For the text-containing cell, return its midpoint in [x, y] coordinate format. 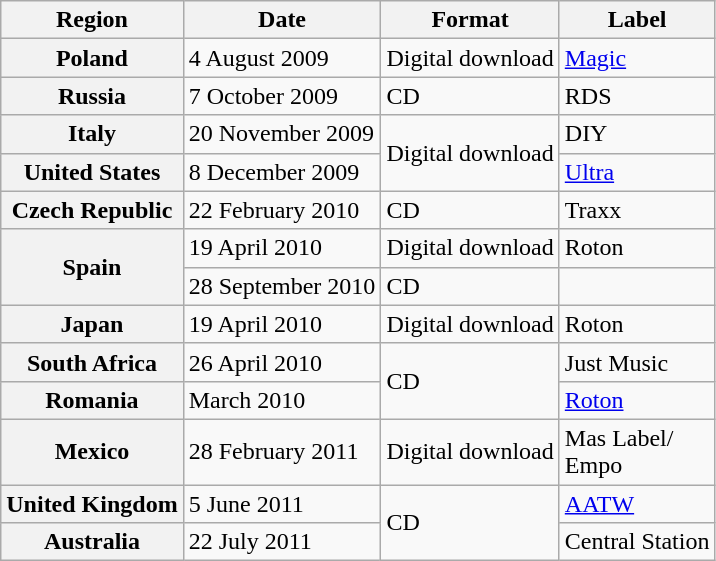
Romania [92, 400]
Russia [92, 96]
Just Music [637, 362]
March 2010 [282, 400]
4 August 2009 [282, 58]
Australia [92, 542]
AATW [637, 503]
Region [92, 20]
Italy [92, 134]
Mas Label/Empo [637, 452]
Traxx [637, 210]
Central Station [637, 542]
20 November 2009 [282, 134]
Format [470, 20]
22 July 2011 [282, 542]
22 February 2010 [282, 210]
7 October 2009 [282, 96]
Poland [92, 58]
Spain [92, 267]
28 February 2011 [282, 452]
5 June 2011 [282, 503]
8 December 2009 [282, 172]
Czech Republic [92, 210]
Ultra [637, 172]
Magic [637, 58]
South Africa [92, 362]
Label [637, 20]
United Kingdom [92, 503]
26 April 2010 [282, 362]
28 September 2010 [282, 286]
Mexico [92, 452]
Date [282, 20]
DIY [637, 134]
RDS [637, 96]
Japan [92, 324]
United States [92, 172]
